Detect which cell encompasses the target text, then output its (X, Y) center coordinate. 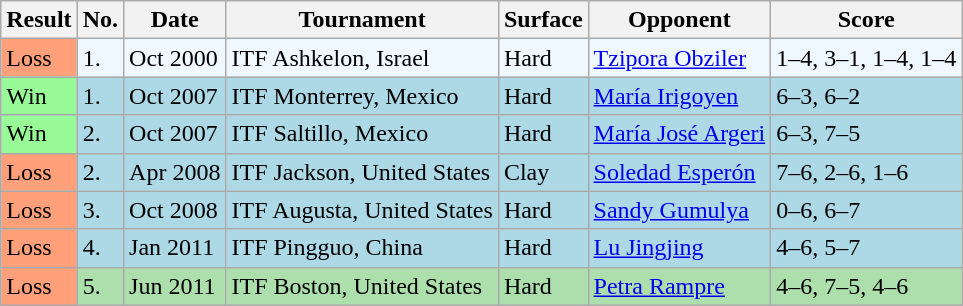
Tzipora Obziler (680, 58)
ITF Monterrey, Mexico (362, 96)
ITF Boston, United States (362, 286)
No. (100, 20)
Jun 2011 (175, 286)
4–6, 5–7 (866, 248)
Score (866, 20)
ITF Pingguo, China (362, 248)
Jan 2011 (175, 248)
ITF Ashkelon, Israel (362, 58)
Soledad Esperón (680, 172)
ITF Saltillo, Mexico (362, 134)
0–6, 6–7 (866, 210)
Opponent (680, 20)
María José Argeri (680, 134)
4. (100, 248)
6–3, 7–5 (866, 134)
Sandy Gumulya (680, 210)
Tournament (362, 20)
3. (100, 210)
Oct 2008 (175, 210)
Lu Jingjing (680, 248)
5. (100, 286)
6–3, 6–2 (866, 96)
4–6, 7–5, 4–6 (866, 286)
Result (39, 20)
1–4, 3–1, 1–4, 1–4 (866, 58)
Surface (543, 20)
Date (175, 20)
ITF Augusta, United States (362, 210)
Clay (543, 172)
7–6, 2–6, 1–6 (866, 172)
Oct 2000 (175, 58)
Apr 2008 (175, 172)
María Irigoyen (680, 96)
ITF Jackson, United States (362, 172)
Petra Rampre (680, 286)
